For the text-containing cell, return its midpoint in [x, y] coordinate format. 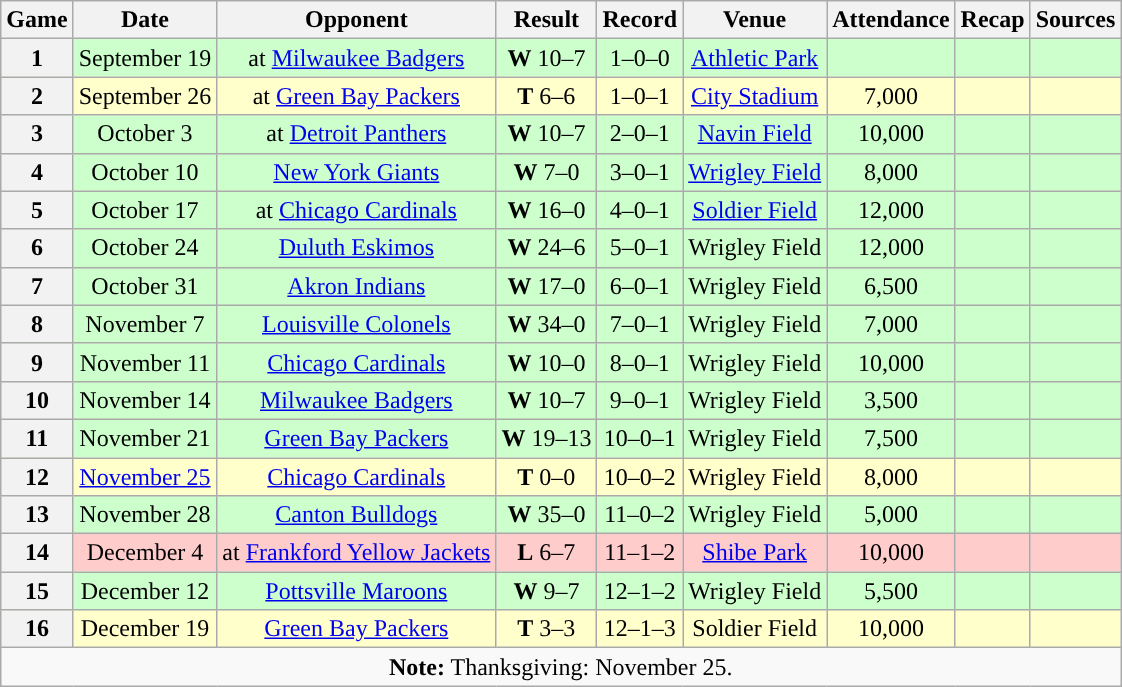
Recap [992, 20]
Milwaukee Badgers [356, 400]
4–0–1 [640, 210]
Venue [755, 20]
November 25 [145, 477]
3–0–1 [640, 172]
6,500 [891, 286]
5,000 [891, 515]
1–0–0 [640, 58]
12–1–2 [640, 591]
16 [37, 629]
10–0–1 [640, 438]
Record [640, 20]
W 24–6 [546, 248]
11–0–2 [640, 515]
at Green Bay Packers [356, 96]
at Milwaukee Badgers [356, 58]
Game [37, 20]
11–1–2 [640, 553]
4 [37, 172]
W 9–7 [546, 591]
October 31 [145, 286]
10 [37, 400]
at Detroit Panthers [356, 134]
November 11 [145, 362]
October 3 [145, 134]
3,500 [891, 400]
5–0–1 [640, 248]
December 4 [145, 553]
New York Giants [356, 172]
Attendance [891, 20]
T 0–0 [546, 477]
September 26 [145, 96]
1 [37, 58]
7,500 [891, 438]
3 [37, 134]
W 17–0 [546, 286]
9 [37, 362]
City Stadium [755, 96]
5 [37, 210]
13 [37, 515]
Louisville Colonels [356, 324]
W 19–13 [546, 438]
October 10 [145, 172]
October 17 [145, 210]
T 3–3 [546, 629]
Duluth Eskimos [356, 248]
11 [37, 438]
8 [37, 324]
15 [37, 591]
at Frankford Yellow Jackets [356, 553]
October 24 [145, 248]
Sources [1076, 20]
L 6–7 [546, 553]
December 12 [145, 591]
Navin Field [755, 134]
Note: Thanksgiving: November 25. [561, 667]
6 [37, 248]
at Chicago Cardinals [356, 210]
14 [37, 553]
W 10–0 [546, 362]
November 7 [145, 324]
7 [37, 286]
November 21 [145, 438]
W 35–0 [546, 515]
W 7–0 [546, 172]
1–0–1 [640, 96]
8–0–1 [640, 362]
5,500 [891, 591]
September 19 [145, 58]
Shibe Park [755, 553]
12 [37, 477]
2 [37, 96]
7–0–1 [640, 324]
Athletic Park [755, 58]
December 19 [145, 629]
Date [145, 20]
Opponent [356, 20]
9–0–1 [640, 400]
November 28 [145, 515]
10–0–2 [640, 477]
W 34–0 [546, 324]
Akron Indians [356, 286]
W 16–0 [546, 210]
2–0–1 [640, 134]
Canton Bulldogs [356, 515]
12–1–3 [640, 629]
November 14 [145, 400]
Result [546, 20]
Pottsville Maroons [356, 591]
6–0–1 [640, 286]
T 6–6 [546, 96]
